Search for the cell housing the specified text and yield its (x, y) center coordinate. 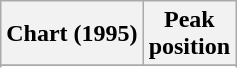
Peakposition (189, 34)
Chart (1995) (72, 34)
